Identify which cell holds the provided text, then report its (x, y) central coordinate. 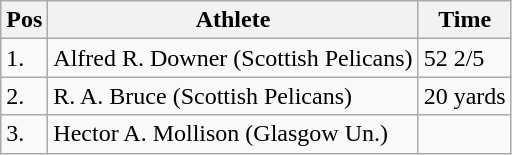
Athlete (233, 20)
52 2/5 (464, 58)
2. (24, 96)
Time (464, 20)
3. (24, 134)
R. A. Bruce (Scottish Pelicans) (233, 96)
Pos (24, 20)
Alfred R. Downer (Scottish Pelicans) (233, 58)
1. (24, 58)
20 yards (464, 96)
Hector A. Mollison (Glasgow Un.) (233, 134)
